Search for the cell housing the specified text and yield its [x, y] center coordinate. 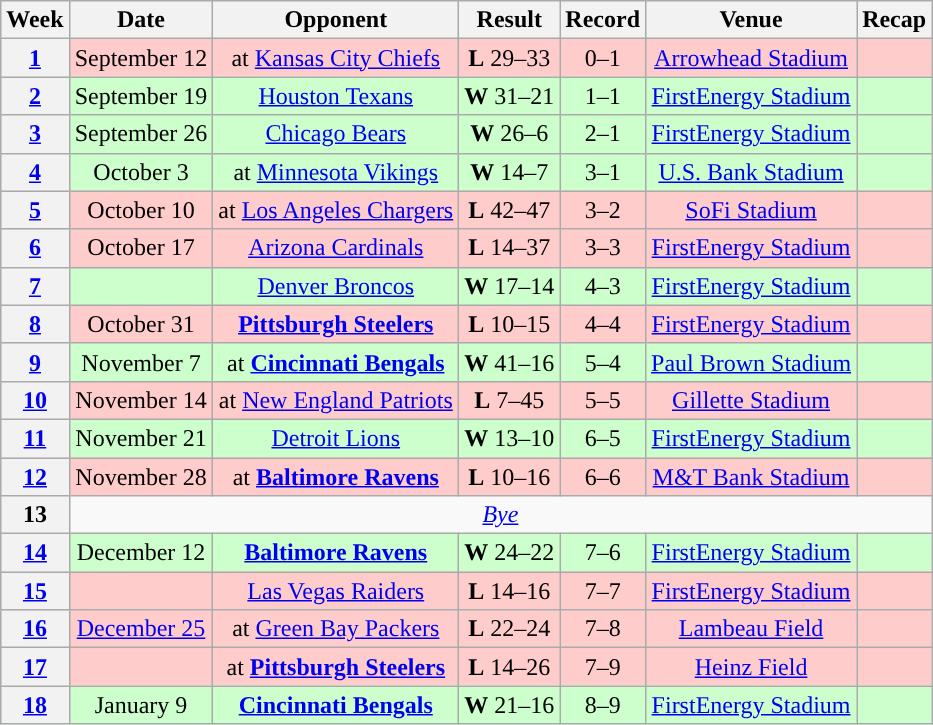
3–2 [603, 210]
2–1 [603, 134]
4–4 [603, 324]
2 [35, 96]
16 [35, 629]
W 14–7 [510, 172]
3–3 [603, 248]
at Cincinnati Bengals [336, 362]
8 [35, 324]
6–6 [603, 477]
Bye [500, 515]
SoFi Stadium [752, 210]
17 [35, 667]
7–7 [603, 591]
Cincinnati Bengals [336, 705]
9 [35, 362]
Gillette Stadium [752, 400]
Heinz Field [752, 667]
Recap [894, 20]
W 24–22 [510, 553]
3 [35, 134]
W 41–16 [510, 362]
W 13–10 [510, 438]
1–1 [603, 96]
L 14–26 [510, 667]
5–4 [603, 362]
L 42–47 [510, 210]
6 [35, 248]
at Kansas City Chiefs [336, 58]
4–3 [603, 286]
November 14 [141, 400]
11 [35, 438]
L 10–15 [510, 324]
Detroit Lions [336, 438]
5 [35, 210]
W 17–14 [510, 286]
at Green Bay Packers [336, 629]
Houston Texans [336, 96]
Baltimore Ravens [336, 553]
L 7–45 [510, 400]
Record [603, 20]
October 17 [141, 248]
7 [35, 286]
at Los Angeles Chargers [336, 210]
14 [35, 553]
L 10–16 [510, 477]
12 [35, 477]
6–5 [603, 438]
December 25 [141, 629]
September 26 [141, 134]
Arizona Cardinals [336, 248]
7–6 [603, 553]
W 21–16 [510, 705]
0–1 [603, 58]
Venue [752, 20]
7–8 [603, 629]
September 19 [141, 96]
November 28 [141, 477]
W 31–21 [510, 96]
October 3 [141, 172]
January 9 [141, 705]
December 12 [141, 553]
L 22–24 [510, 629]
5–5 [603, 400]
November 7 [141, 362]
L 14–16 [510, 591]
Lambeau Field [752, 629]
at Pittsburgh Steelers [336, 667]
Paul Brown Stadium [752, 362]
18 [35, 705]
13 [35, 515]
U.S. Bank Stadium [752, 172]
4 [35, 172]
W 26–6 [510, 134]
M&T Bank Stadium [752, 477]
September 12 [141, 58]
7–9 [603, 667]
Pittsburgh Steelers [336, 324]
1 [35, 58]
8–9 [603, 705]
Las Vegas Raiders [336, 591]
Date [141, 20]
L 14–37 [510, 248]
at New England Patriots [336, 400]
at Baltimore Ravens [336, 477]
3–1 [603, 172]
October 31 [141, 324]
at Minnesota Vikings [336, 172]
October 10 [141, 210]
Week [35, 20]
Result [510, 20]
L 29–33 [510, 58]
Denver Broncos [336, 286]
15 [35, 591]
Arrowhead Stadium [752, 58]
Opponent [336, 20]
Chicago Bears [336, 134]
10 [35, 400]
November 21 [141, 438]
